Output the (X, Y) coordinate of the center of the cell containing the given text.  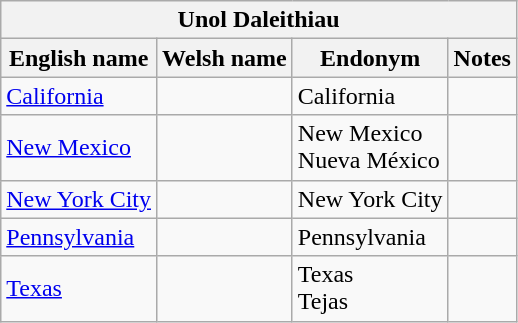
Notes (482, 58)
TexasTejas (370, 288)
Unol Daleithiau (259, 20)
New Mexico (79, 148)
Endonym (370, 58)
New MexicoNueva México (370, 148)
Texas (79, 288)
English name (79, 58)
Welsh name (225, 58)
